Locate the cell with the specified text and output its (x, y) center coordinate. 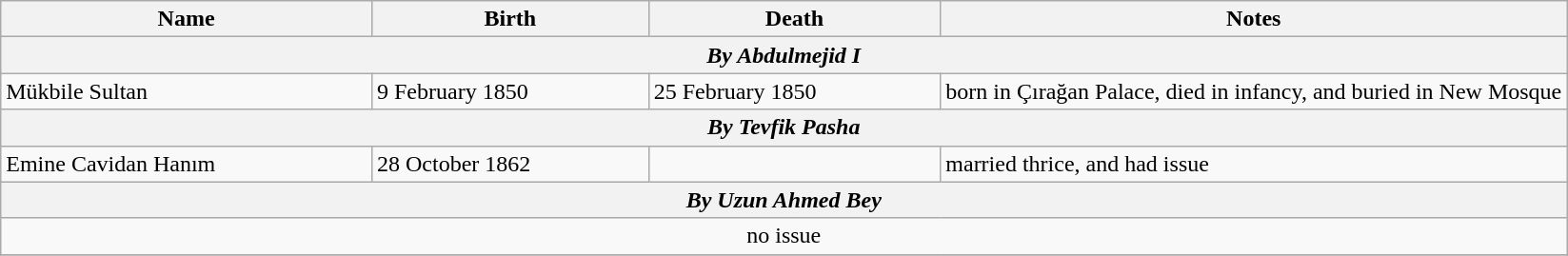
By Tevfik Pasha (784, 128)
Emine Cavidan Hanım (187, 164)
no issue (784, 236)
28 October 1862 (510, 164)
Birth (510, 19)
Name (187, 19)
9 February 1850 (510, 91)
born in Çırağan Palace, died in infancy, and buried in New Mosque (1254, 91)
25 February 1850 (794, 91)
Mükbile Sultan (187, 91)
By Uzun Ahmed Bey (784, 200)
By Abdulmejid I (784, 55)
married thrice, and had issue (1254, 164)
Death (794, 19)
Notes (1254, 19)
